Provide the [X, Y] coordinate of the cell's center where the given text is located.  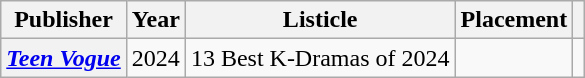
Teen Vogue [64, 58]
Year [156, 20]
2024 [156, 58]
Listicle [320, 20]
Publisher [64, 20]
Placement [514, 20]
13 Best K-Dramas of 2024 [320, 58]
